Extract the [X, Y] coordinate from the center of the cell holding the provided text.  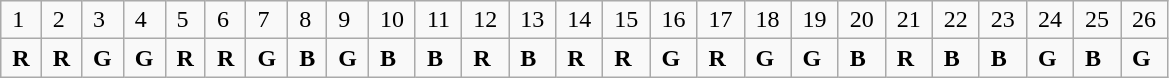
9 [348, 20]
13 [532, 20]
8 [308, 20]
19 [814, 20]
14 [580, 20]
22 [956, 20]
7 [267, 20]
20 [862, 20]
3 [103, 20]
21 [908, 20]
1 [21, 20]
4 [144, 20]
23 [1002, 20]
26 [1144, 20]
15 [626, 20]
10 [392, 20]
11 [438, 20]
5 [185, 20]
6 [225, 20]
2 [61, 20]
18 [768, 20]
24 [1050, 20]
25 [1096, 20]
12 [486, 20]
17 [720, 20]
16 [674, 20]
